Identify which cell holds the provided text, then report its [x, y] central coordinate. 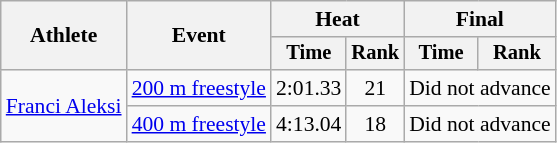
Final [480, 19]
Athlete [64, 36]
Event [199, 36]
400 m freestyle [199, 124]
2:01.33 [308, 88]
18 [375, 124]
4:13.04 [308, 124]
200 m freestyle [199, 88]
21 [375, 88]
Heat [338, 19]
Franci Aleksi [64, 106]
